Provide the (x, y) coordinate of the cell's center where the given text is located.  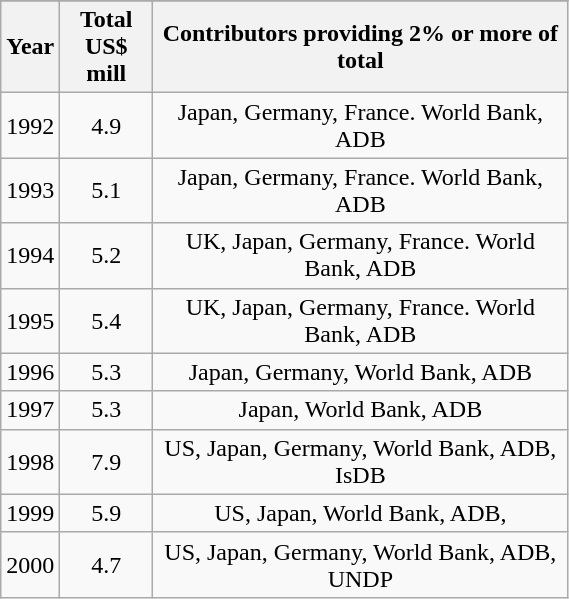
1995 (30, 320)
1997 (30, 410)
1992 (30, 126)
5.9 (106, 513)
US, Japan, World Bank, ADB, (360, 513)
5.1 (106, 190)
1993 (30, 190)
1999 (30, 513)
4.7 (106, 564)
1994 (30, 256)
US, Japan, Germany, World Bank, ADB, IsDB (360, 462)
5.2 (106, 256)
1998 (30, 462)
1996 (30, 372)
Contributors providing 2% or more of total (360, 47)
Japan, World Bank, ADB (360, 410)
2000 (30, 564)
TotalUS$ mill (106, 47)
Japan, Germany, World Bank, ADB (360, 372)
5.4 (106, 320)
US, Japan, Germany, World Bank, ADB, UNDP (360, 564)
7.9 (106, 462)
Year (30, 47)
4.9 (106, 126)
